Pinpoint the cell where the given text exists, returning its (X, Y) midpoint coordinate. 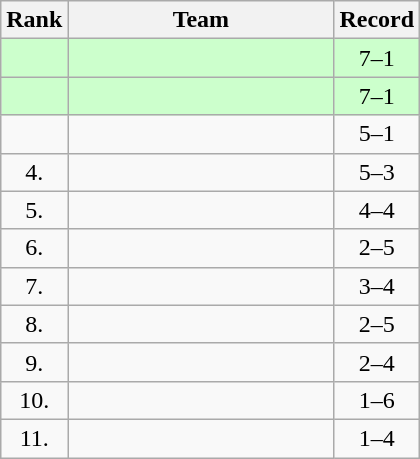
5–1 (377, 134)
11. (34, 438)
8. (34, 324)
4–4 (377, 210)
2–4 (377, 362)
3–4 (377, 286)
10. (34, 400)
5–3 (377, 172)
7. (34, 286)
6. (34, 248)
Rank (34, 20)
9. (34, 362)
4. (34, 172)
Team (201, 20)
1–4 (377, 438)
5. (34, 210)
1–6 (377, 400)
Record (377, 20)
